Return (x, y) of the center of cell containing provided text 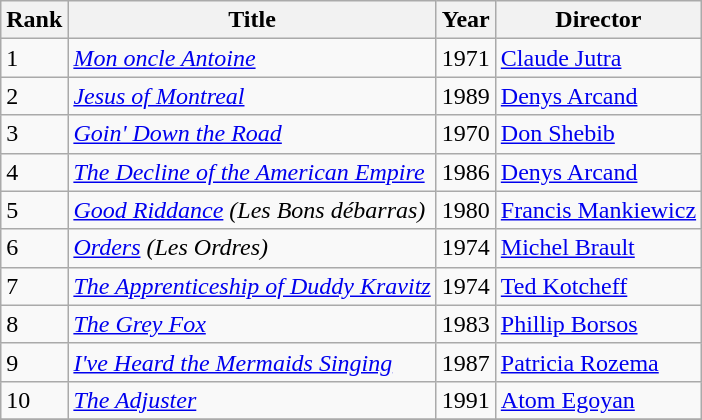
8 (34, 324)
Goin' Down the Road (252, 134)
4 (34, 172)
Director (598, 20)
1989 (466, 96)
Jesus of Montreal (252, 96)
The Decline of the American Empire (252, 172)
Good Riddance (Les Bons débarras) (252, 210)
Orders (Les Ordres) (252, 248)
Year (466, 20)
1991 (466, 400)
I've Heard the Mermaids Singing (252, 362)
5 (34, 210)
Rank (34, 20)
1 (34, 58)
Title (252, 20)
1986 (466, 172)
1980 (466, 210)
2 (34, 96)
Don Shebib (598, 134)
Ted Kotcheff (598, 286)
Atom Egoyan (598, 400)
1987 (466, 362)
7 (34, 286)
10 (34, 400)
9 (34, 362)
Patricia Rozema (598, 362)
The Apprenticeship of Duddy Kravitz (252, 286)
The Adjuster (252, 400)
1970 (466, 134)
The Grey Fox (252, 324)
6 (34, 248)
Mon oncle Antoine (252, 58)
1983 (466, 324)
Michel Brault (598, 248)
Phillip Borsos (598, 324)
3 (34, 134)
1971 (466, 58)
Francis Mankiewicz (598, 210)
Claude Jutra (598, 58)
